Find where the given text appears and provide that cell's center as (x, y) coordinate. 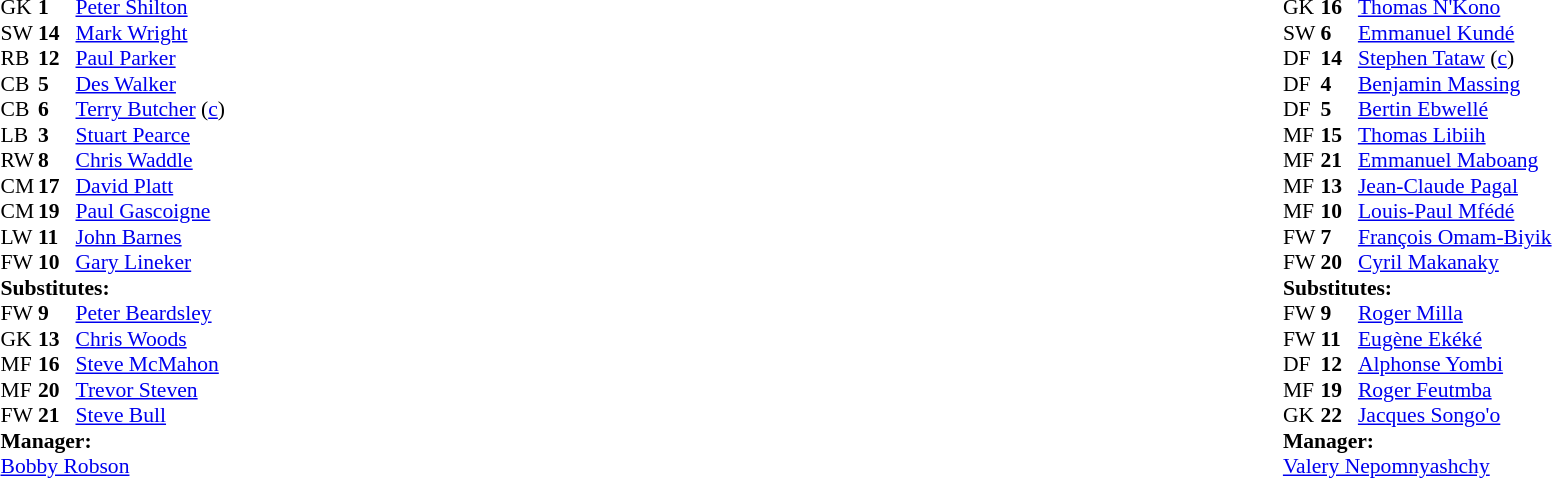
15 (1339, 135)
Steve McMahon (151, 365)
22 (1339, 415)
Eugène Ekéké (1455, 339)
Stuart Pearce (151, 135)
Chris Woods (151, 339)
John Barnes (151, 237)
Stephen Tataw (c) (1455, 59)
Paul Parker (151, 59)
Emmanuel Kundé (1455, 33)
16 (57, 365)
Cyril Makanaky (1455, 263)
7 (1339, 237)
Roger Milla (1455, 313)
Steve Bull (151, 415)
Terry Butcher (c) (151, 109)
Trevor Steven (151, 390)
17 (57, 186)
8 (57, 161)
David Platt (151, 186)
Mark Wright (151, 33)
Peter Beardsley (151, 313)
LB (19, 135)
Roger Feutmba (1455, 390)
3 (57, 135)
RW (19, 161)
LW (19, 237)
Gary Lineker (151, 263)
François Omam-Biyik (1455, 237)
Louis-Paul Mfédé (1455, 211)
Chris Waddle (151, 161)
Des Walker (151, 84)
Bertin Ebwellé (1455, 109)
Thomas Libiih (1455, 135)
Paul Gascoigne (151, 211)
Jacques Songo'o (1455, 415)
4 (1339, 84)
Jean-Claude Pagal (1455, 186)
Alphonse Yombi (1455, 365)
Benjamin Massing (1455, 84)
RB (19, 59)
Emmanuel Maboang (1455, 161)
